Return (X, Y) of the center of cell containing provided text 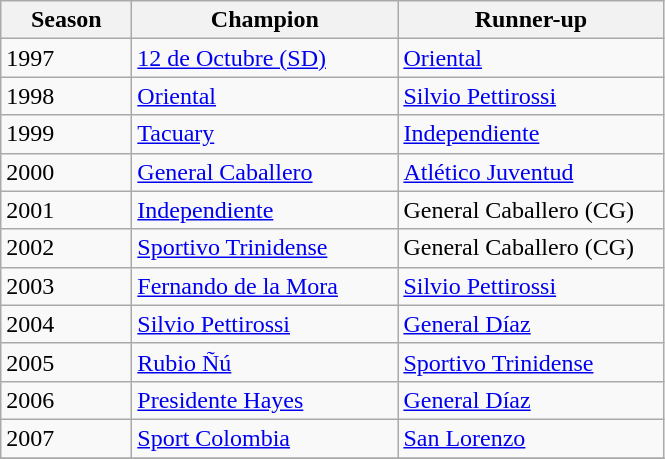
2002 (66, 248)
Fernando de la Mora (265, 286)
General Caballero (265, 172)
Sport Colombia (265, 438)
1998 (66, 96)
Atlético Juventud (531, 172)
Champion (265, 20)
Rubio Ñú (265, 362)
Tacuary (265, 134)
2003 (66, 286)
12 de Octubre (SD) (265, 58)
2007 (66, 438)
2006 (66, 400)
2004 (66, 324)
1999 (66, 134)
Runner-up (531, 20)
1997 (66, 58)
San Lorenzo (531, 438)
2005 (66, 362)
2000 (66, 172)
Presidente Hayes (265, 400)
Season (66, 20)
2001 (66, 210)
